For the text-containing cell, return its midpoint in (X, Y) coordinate format. 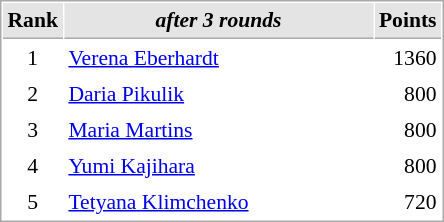
Verena Eberhardt (218, 57)
5 (32, 201)
2 (32, 93)
4 (32, 165)
Maria Martins (218, 129)
Points (408, 21)
after 3 rounds (218, 21)
1 (32, 57)
1360 (408, 57)
720 (408, 201)
3 (32, 129)
Daria Pikulik (218, 93)
Tetyana Klimchenko (218, 201)
Yumi Kajihara (218, 165)
Rank (32, 21)
